Capture the cell that displays the provided text and extract its [X, Y] central coordinate. 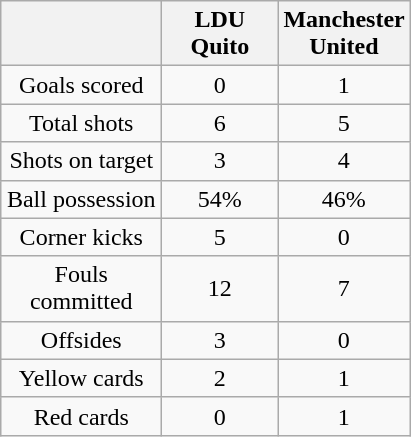
Corner kicks [82, 237]
4 [344, 161]
7 [344, 288]
2 [220, 378]
Total shots [82, 123]
Fouls committed [82, 288]
LDU Quito [220, 34]
6 [220, 123]
Ball possession [82, 199]
46% [344, 199]
Manchester United [344, 34]
Shots on target [82, 161]
12 [220, 288]
Offsides [82, 340]
54% [220, 199]
Yellow cards [82, 378]
Red cards [82, 416]
Goals scored [82, 85]
